For the text-containing cell, return its midpoint in [x, y] coordinate format. 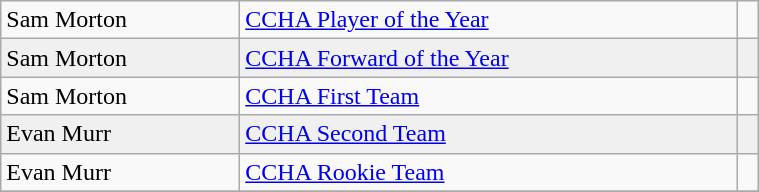
CCHA Second Team [489, 134]
CCHA First Team [489, 96]
CCHA Forward of the Year [489, 58]
CCHA Rookie Team [489, 172]
CCHA Player of the Year [489, 20]
